Pinpoint the cell where the given text exists, returning its [X, Y] midpoint coordinate. 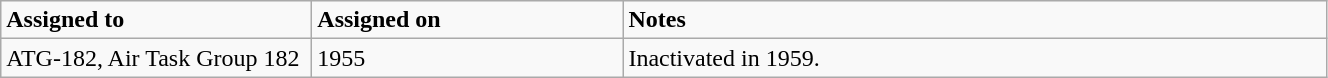
Assigned to [156, 20]
ATG-182, Air Task Group 182 [156, 58]
1955 [468, 58]
Notes [975, 20]
Assigned on [468, 20]
Inactivated in 1959. [975, 58]
